Output the (X, Y) coordinate of the center of the cell containing the given text.  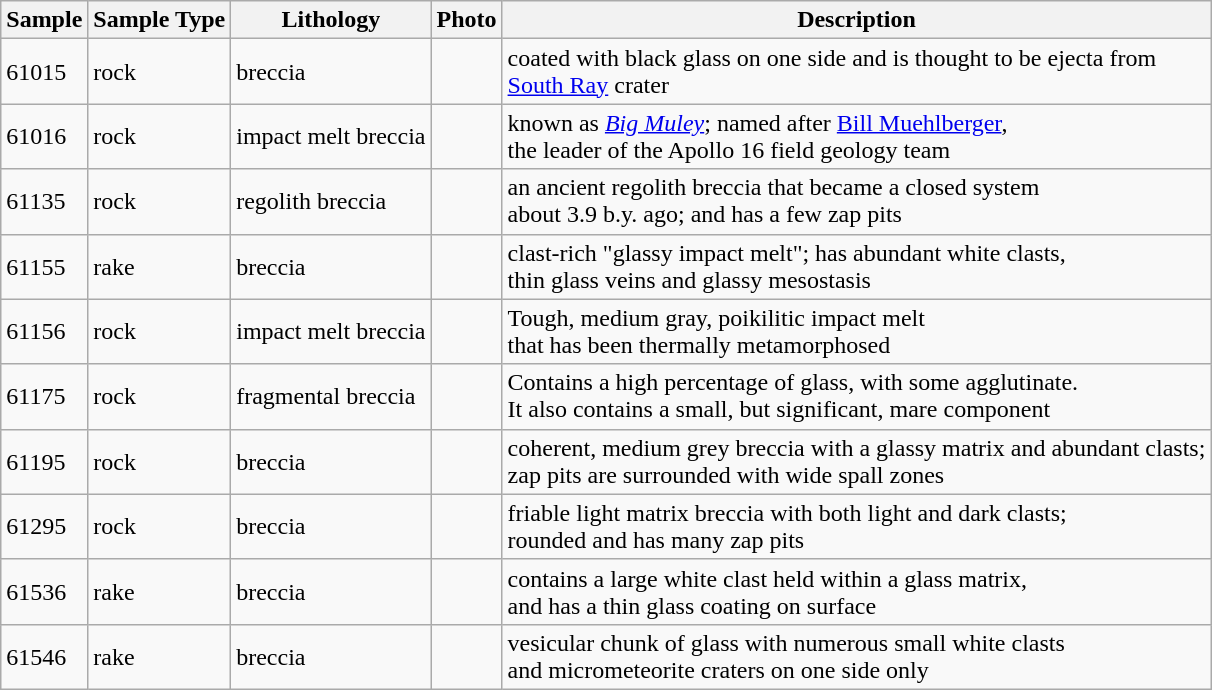
61135 (44, 202)
61536 (44, 592)
Sample Type (160, 20)
vesicular chunk of glass with numerous small white clastsand micrometeorite craters on one side only (856, 656)
61016 (44, 136)
61295 (44, 526)
regolith breccia (331, 202)
61155 (44, 266)
61015 (44, 72)
known as Big Muley; named after Bill Muehlberger,the leader of the Apollo 16 field geology team (856, 136)
fragmental breccia (331, 396)
contains a large white clast held within a glass matrix,and has a thin glass coating on surface (856, 592)
61546 (44, 656)
61156 (44, 332)
Photo (466, 20)
Tough, medium gray, poikilitic impact meltthat has been thermally metamorphosed (856, 332)
Lithology (331, 20)
friable light matrix breccia with both light and dark clasts;rounded and has many zap pits (856, 526)
61175 (44, 396)
an ancient regolith breccia that became a closed systemabout 3.9 b.y. ago; and has a few zap pits (856, 202)
Contains a high percentage of glass, with some agglutinate.It also contains a small, but significant, mare component (856, 396)
clast-rich "glassy impact melt"; has abundant white clasts,thin glass veins and glassy mesostasis (856, 266)
Sample (44, 20)
coherent, medium grey breccia with a glassy matrix and abundant clasts;zap pits are surrounded with wide spall zones (856, 462)
Description (856, 20)
coated with black glass on one side and is thought to be ejecta fromSouth Ray crater (856, 72)
61195 (44, 462)
